Scan for the cell matching the given text and deliver its [X, Y] coordinate at center. 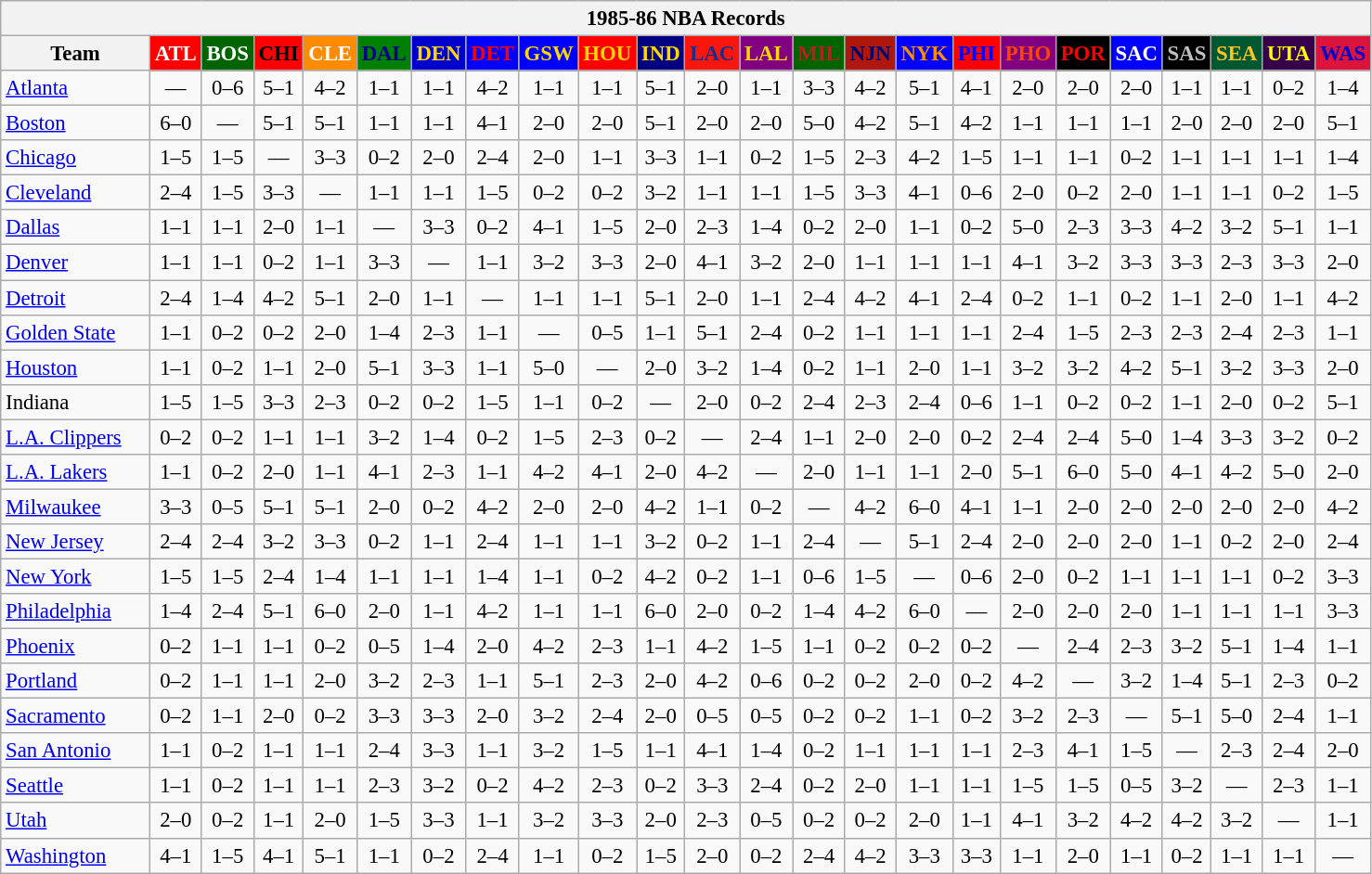
Philadelphia [76, 611]
Washington [76, 855]
NJN [871, 54]
New Jersey [76, 542]
Denver [76, 263]
Indiana [76, 402]
Dallas [76, 227]
Boston [76, 123]
Golden State [76, 332]
SAS [1186, 54]
BOS [227, 54]
L.A. Lakers [76, 472]
ATL [175, 54]
DEN [438, 54]
DAL [384, 54]
Sacramento [76, 716]
CLE [330, 54]
HOU [607, 54]
SAC [1136, 54]
Seattle [76, 786]
UTA [1288, 54]
IND [661, 54]
LAC [713, 54]
MIL [819, 54]
Detroit [76, 298]
Phoenix [76, 647]
LAL [767, 54]
Milwaukee [76, 507]
Utah [76, 821]
SEA [1236, 54]
New York [76, 576]
Cleveland [76, 193]
Chicago [76, 158]
Team [76, 54]
L.A. Clippers [76, 437]
DET [492, 54]
GSW [549, 54]
PHI [977, 54]
PHO [1028, 54]
San Antonio [76, 751]
POR [1082, 54]
WAS [1343, 54]
Houston [76, 367]
NYK [925, 54]
Atlanta [76, 88]
Portland [76, 681]
CHI [278, 54]
1985-86 NBA Records [686, 19]
